Pinpoint the cell where the given text exists, returning its [X, Y] midpoint coordinate. 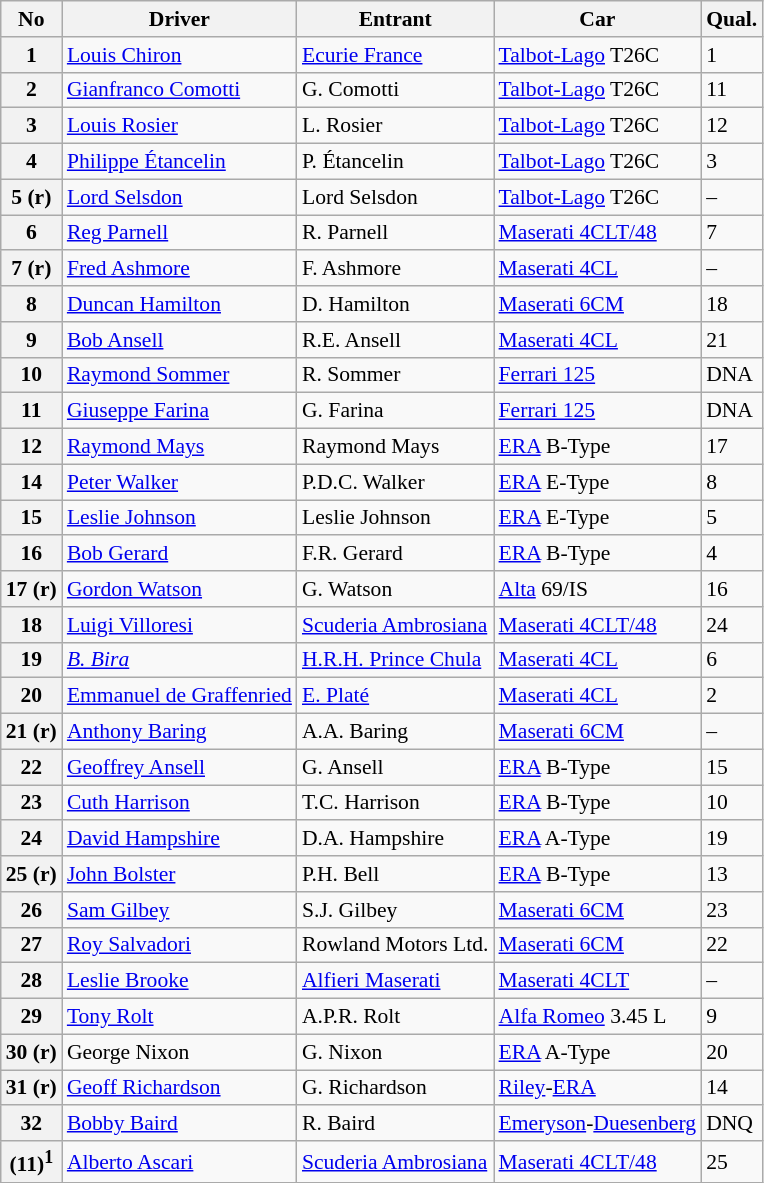
32 [32, 1124]
21 (r) [32, 732]
5 (r) [32, 197]
Alta 69/IS [598, 589]
E. Platé [396, 696]
A.P.R. Rolt [396, 1017]
Bob Ansell [180, 340]
17 (r) [32, 589]
Driver [180, 19]
Emeryson-Duesenberg [598, 1124]
Ecurie France [396, 55]
P. Étancelin [396, 162]
7 (r) [32, 269]
Qual. [732, 19]
Bob Gerard [180, 554]
R. Baird [396, 1124]
DNQ [732, 1124]
A.A. Baring [396, 732]
Alberto Ascari [180, 1162]
David Hampshire [180, 839]
Alfieri Maserati [396, 981]
B. Bira [180, 660]
Bobby Baird [180, 1124]
Maserati 4CLT [598, 981]
Car [598, 19]
Duncan Hamilton [180, 304]
31 (r) [32, 1088]
R. Sommer [396, 375]
5 [732, 518]
Geoffrey Ansell [180, 767]
R. Parnell [396, 233]
D.A. Hampshire [396, 839]
13 [732, 874]
28 [32, 981]
Roy Salvadori [180, 945]
Tony Rolt [180, 1017]
Leslie Brooke [180, 981]
Luigi Villoresi [180, 625]
G. Farina [396, 411]
Rowland Motors Ltd. [396, 945]
Emmanuel de Graffenried [180, 696]
Fred Ashmore [180, 269]
P.D.C. Walker [396, 482]
7 [732, 233]
25 [732, 1162]
D. Hamilton [396, 304]
26 [32, 910]
Reg Parnell [180, 233]
No [32, 19]
30 (r) [32, 1052]
Philippe Étancelin [180, 162]
H.R.H. Prince Chula [396, 660]
29 [32, 1017]
Riley-ERA [598, 1088]
G. Nixon [396, 1052]
Geoff Richardson [180, 1088]
Louis Chiron [180, 55]
21 [732, 340]
Peter Walker [180, 482]
27 [32, 945]
Sam Gilbey [180, 910]
(11)1 [32, 1162]
Louis Rosier [180, 126]
L. Rosier [396, 126]
S.J. Gilbey [396, 910]
G. Comotti [396, 90]
G. Richardson [396, 1088]
Gordon Watson [180, 589]
F. Ashmore [396, 269]
Giuseppe Farina [180, 411]
Cuth Harrison [180, 803]
G. Ansell [396, 767]
17 [732, 447]
Alfa Romeo 3.45 L [598, 1017]
Anthony Baring [180, 732]
F.R. Gerard [396, 554]
T.C. Harrison [396, 803]
Entrant [396, 19]
R.E. Ansell [396, 340]
George Nixon [180, 1052]
John Bolster [180, 874]
Raymond Sommer [180, 375]
G. Watson [396, 589]
25 (r) [32, 874]
P.H. Bell [396, 874]
Gianfranco Comotti [180, 90]
